Return (x, y) of the center of cell containing provided text 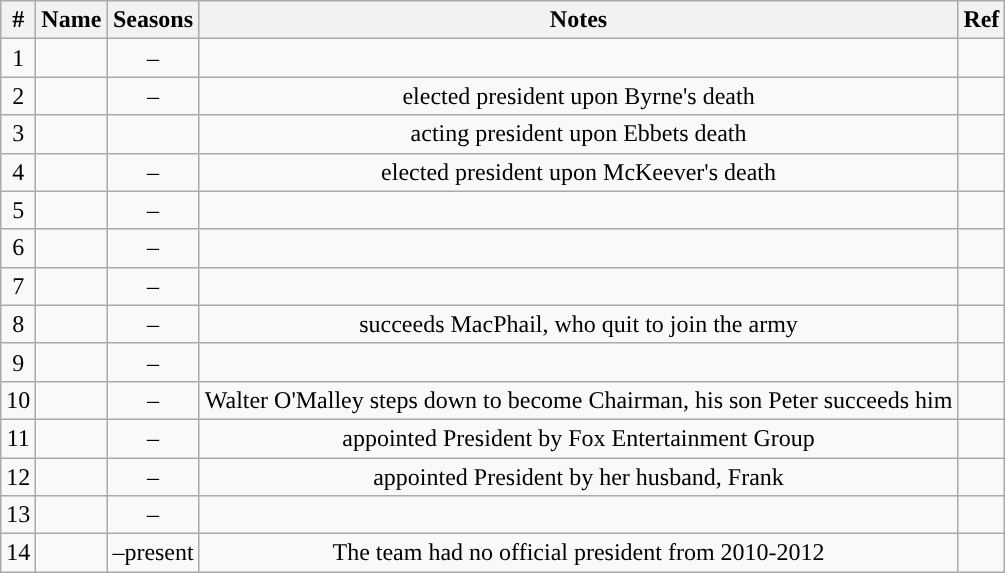
13 (18, 515)
11 (18, 438)
Seasons (153, 20)
1 (18, 58)
5 (18, 210)
succeeds MacPhail, who quit to join the army (578, 324)
9 (18, 362)
10 (18, 400)
Walter O'Malley steps down to become Chairman, his son Peter succeeds him (578, 400)
elected president upon Byrne's death (578, 96)
–present (153, 553)
acting president upon Ebbets death (578, 134)
elected president upon McKeever's death (578, 172)
Ref (982, 20)
Name (72, 20)
8 (18, 324)
3 (18, 134)
6 (18, 248)
appointed President by Fox Entertainment Group (578, 438)
Notes (578, 20)
14 (18, 553)
12 (18, 477)
4 (18, 172)
7 (18, 286)
appointed President by her husband, Frank (578, 477)
The team had no official president from 2010-2012 (578, 553)
# (18, 20)
2 (18, 96)
